Search for the cell housing the specified text and yield its (x, y) center coordinate. 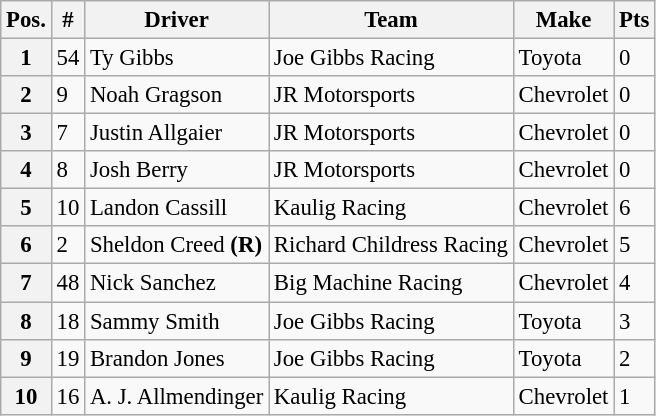
Make (563, 20)
Big Machine Racing (392, 283)
18 (68, 321)
Pos. (26, 20)
# (68, 20)
Team (392, 20)
Noah Gragson (177, 95)
54 (68, 58)
Justin Allgaier (177, 133)
Landon Cassill (177, 208)
Josh Berry (177, 170)
19 (68, 358)
A. J. Allmendinger (177, 396)
Richard Childress Racing (392, 245)
Nick Sanchez (177, 283)
Driver (177, 20)
16 (68, 396)
Pts (634, 20)
Brandon Jones (177, 358)
Ty Gibbs (177, 58)
Sammy Smith (177, 321)
Sheldon Creed (R) (177, 245)
48 (68, 283)
